Determine the (X, Y) coordinate at the center of the cell enclosing the given text.  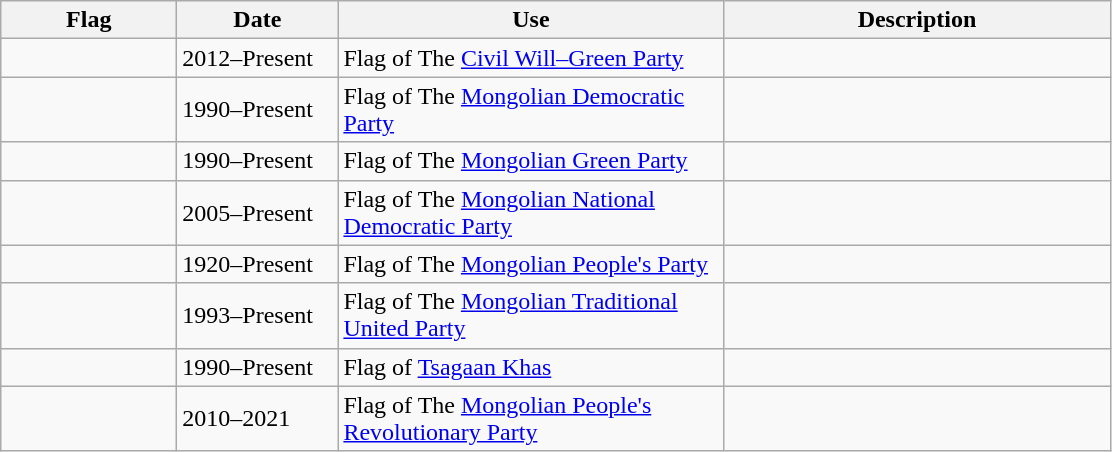
1993–Present (258, 316)
Flag of The Mongolian Green Party (531, 161)
2005–Present (258, 212)
Flag of The Mongolian People's Revolutionary Party (531, 418)
Flag of The Mongolian Democratic Party (531, 110)
Flag of The Mongolian Traditional United Party (531, 316)
Date (258, 20)
1920–Present (258, 264)
Flag of The Mongolian National Democratic Party (531, 212)
Description (917, 20)
Flag of Tsagaan Khas (531, 367)
Flag of The Civil Will–Green Party (531, 58)
Flag of The Mongolian People's Party (531, 264)
2010–2021 (258, 418)
2012–Present (258, 58)
Flag (89, 20)
Use (531, 20)
